Scan for the cell matching the given text and deliver its (X, Y) coordinate at center. 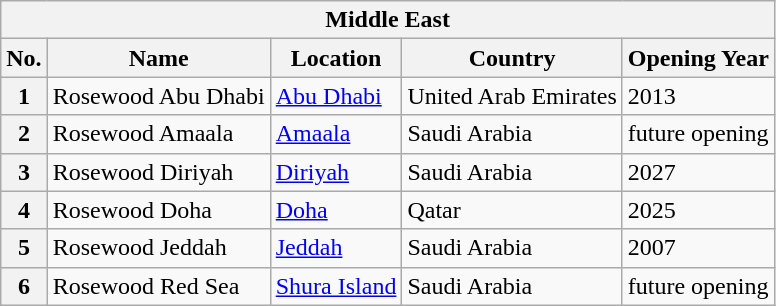
Qatar (512, 210)
2013 (698, 96)
Middle East (388, 20)
Country (512, 58)
2025 (698, 210)
Rosewood Diriyah (158, 172)
Diriyah (336, 172)
Rosewood Red Sea (158, 286)
Rosewood Jeddah (158, 248)
United Arab Emirates (512, 96)
Opening Year (698, 58)
Rosewood Doha (158, 210)
Name (158, 58)
Location (336, 58)
Amaala (336, 134)
Abu Dhabi (336, 96)
2 (24, 134)
2007 (698, 248)
2027 (698, 172)
Rosewood Amaala (158, 134)
6 (24, 286)
No. (24, 58)
Shura Island (336, 286)
Rosewood Abu Dhabi (158, 96)
5 (24, 248)
Doha (336, 210)
3 (24, 172)
Jeddah (336, 248)
1 (24, 96)
4 (24, 210)
